From the cell containing the given text, extract its center point as [x, y] coordinate. 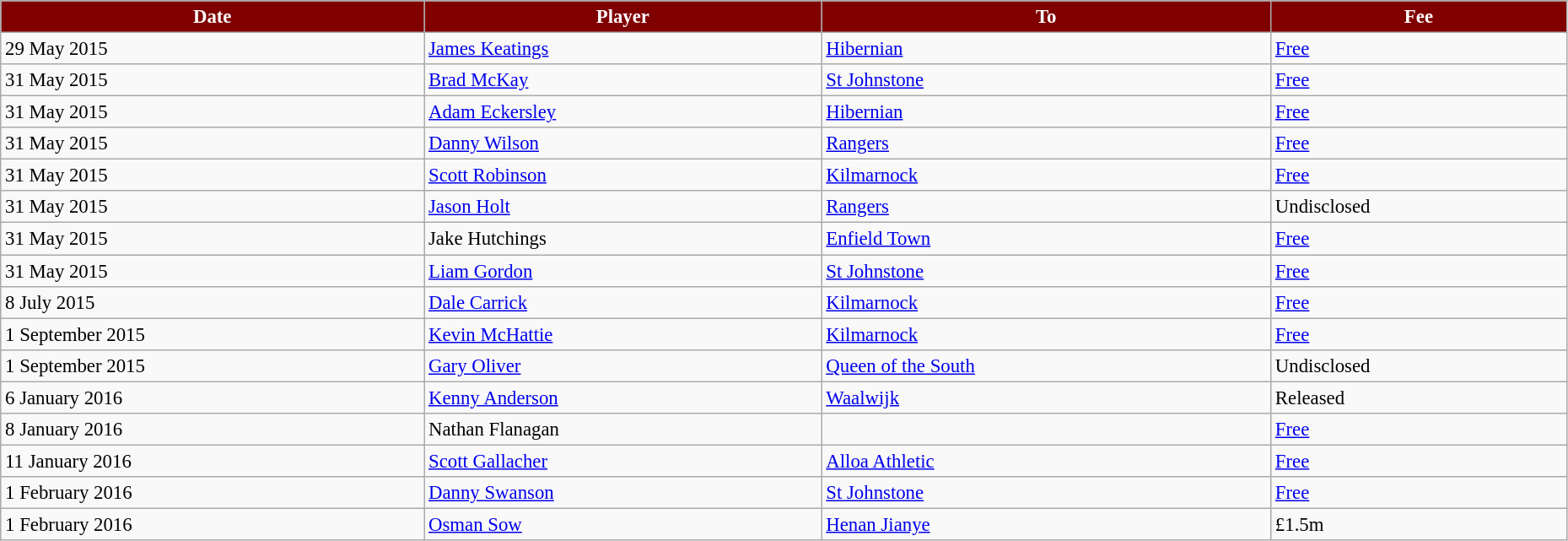
11 January 2016 [213, 461]
Adam Eckersley [622, 112]
Osman Sow [622, 524]
James Keatings [622, 49]
29 May 2015 [213, 49]
8 January 2016 [213, 430]
Kevin McHattie [622, 334]
Scott Robinson [622, 176]
Released [1419, 398]
Queen of the South [1046, 365]
Nathan Flanagan [622, 430]
Fee [1419, 17]
Gary Oliver [622, 365]
8 July 2015 [213, 302]
Danny Swanson [622, 493]
Jake Hutchings [622, 239]
6 January 2016 [213, 398]
Dale Carrick [622, 302]
Alloa Athletic [1046, 461]
Player [622, 17]
Enfield Town [1046, 239]
Henan Jianye [1046, 524]
Date [213, 17]
Brad McKay [622, 80]
To [1046, 17]
Kenny Anderson [622, 398]
Waalwijk [1046, 398]
£1.5m [1419, 524]
Jason Holt [622, 207]
Danny Wilson [622, 143]
Liam Gordon [622, 271]
Scott Gallacher [622, 461]
